Detect which cell encompasses the target text, then output its [X, Y] center coordinate. 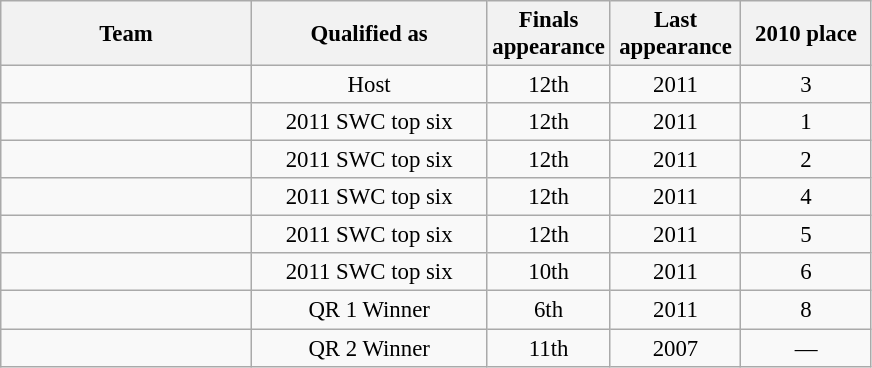
1 [806, 122]
Last appearance [676, 34]
Finals appearance [548, 34]
6 [806, 273]
Host [369, 85]
QR 1 Winner [369, 310]
11th [548, 348]
4 [806, 197]
8 [806, 310]
Team [126, 34]
2 [806, 160]
10th [548, 273]
2007 [676, 348]
— [806, 348]
QR 2 Winner [369, 348]
Qualified as [369, 34]
3 [806, 85]
6th [548, 310]
2010 place [806, 34]
5 [806, 235]
